Return [x, y] of the center of cell containing provided text 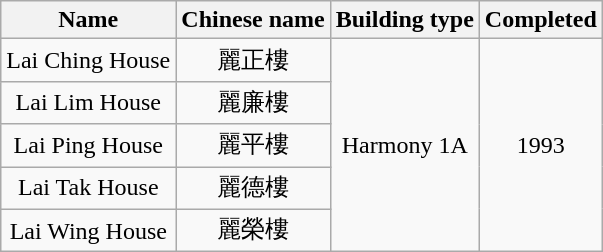
Chinese name [253, 20]
Name [88, 20]
麗榮樓 [253, 230]
麗平樓 [253, 146]
Building type [404, 20]
Harmony 1A [404, 146]
1993 [540, 146]
Completed [540, 20]
Lai Lim House [88, 102]
Lai Ping House [88, 146]
麗正樓 [253, 60]
麗德樓 [253, 188]
麗廉樓 [253, 102]
Lai Wing House [88, 230]
Lai Ching House [88, 60]
Lai Tak House [88, 188]
